Pinpoint the cell where the given text exists, returning its [x, y] midpoint coordinate. 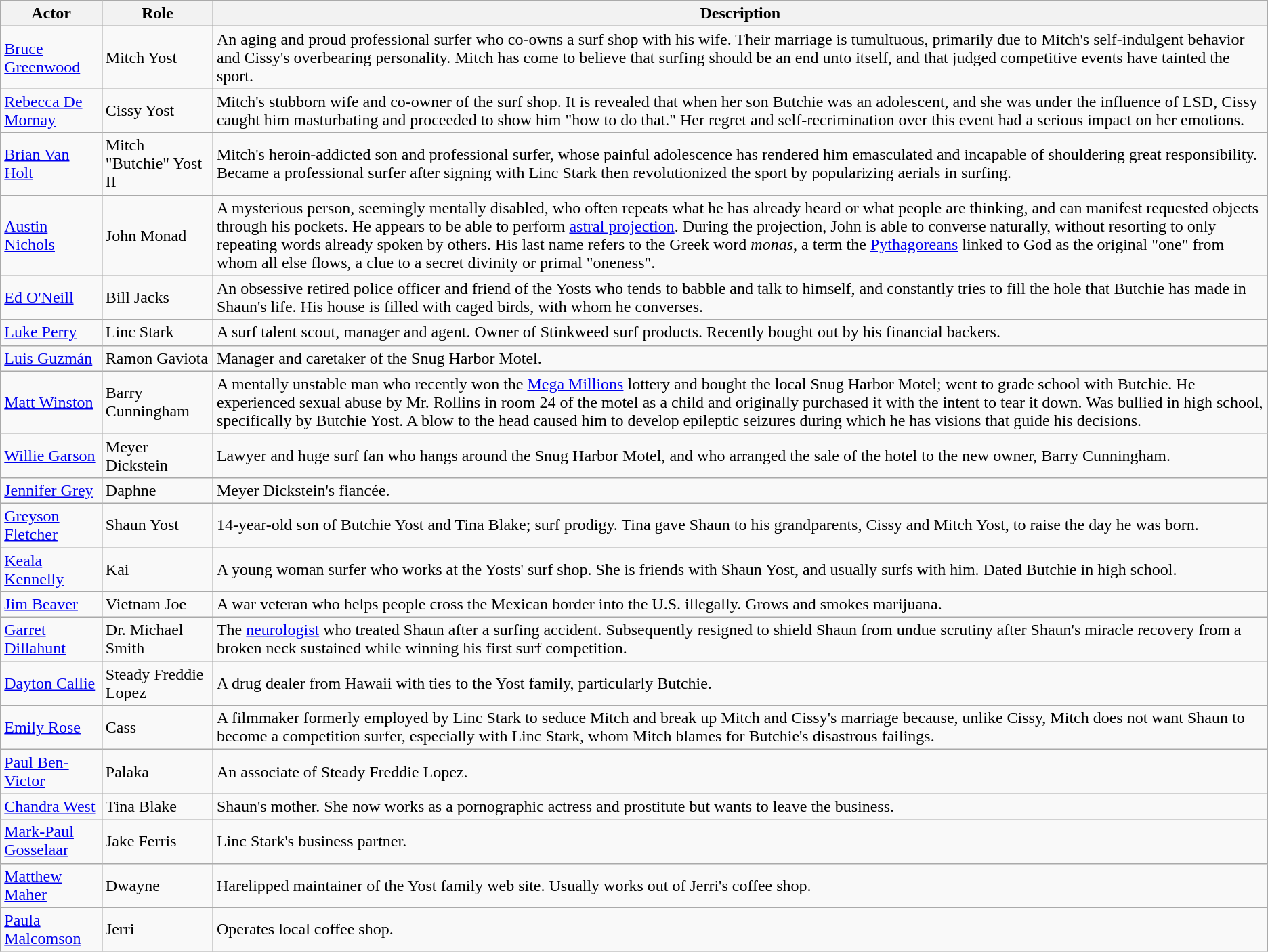
Jim Beaver [51, 605]
A surf talent scout, manager and agent. Owner of Stinkweed surf products. Recently bought out by his financial backers. [740, 332]
Paula Malcomson [51, 929]
Mark-Paul Gosselaar [51, 841]
Jake Ferris [157, 841]
Emily Rose [51, 727]
Chandra West [51, 806]
Barry Cunningham [157, 402]
Bruce Greenwood [51, 58]
An associate of Steady Freddie Lopez. [740, 772]
Dayton Callie [51, 684]
Harelipped maintainer of the Yost family web site. Usually works out of Jerri's coffee shop. [740, 886]
Meyer Dickstein [157, 455]
A drug dealer from Hawaii with ties to the Yost family, particularly Butchie. [740, 684]
Daphne [157, 490]
Matt Winston [51, 402]
Greyson Fletcher [51, 525]
Rebecca De Mornay [51, 111]
Actor [51, 14]
Garret Dillahunt [51, 639]
Lawyer and huge surf fan who hangs around the Snug Harbor Motel, and who arranged the sale of the hotel to the new owner, Barry Cunningham. [740, 455]
Dr. Michael Smith [157, 639]
Role [157, 14]
Ed O'Neill [51, 298]
Austin Nichols [51, 236]
Palaka [157, 772]
John Monad [157, 236]
Bill Jacks [157, 298]
Shaun's mother. She now works as a pornographic actress and prostitute but wants to leave the business. [740, 806]
Description [740, 14]
Tina Blake [157, 806]
Linc Stark's business partner. [740, 841]
Jerri [157, 929]
Luis Guzmán [51, 358]
Operates local coffee shop. [740, 929]
A war veteran who helps people cross the Mexican border into the U.S. illegally. Grows and smokes marijuana. [740, 605]
Keala Kennelly [51, 569]
Matthew Maher [51, 886]
Manager and caretaker of the Snug Harbor Motel. [740, 358]
Luke Perry [51, 332]
A young woman surfer who works at the Yosts' surf shop. She is friends with Shaun Yost, and usually surfs with him. Dated Butchie in high school. [740, 569]
Willie Garson [51, 455]
Meyer Dickstein's fiancée. [740, 490]
Cass [157, 727]
Vietnam Joe [157, 605]
Dwayne [157, 886]
Kai [157, 569]
Ramon Gaviota [157, 358]
Linc Stark [157, 332]
Mitch "Butchie" Yost II [157, 164]
Cissy Yost [157, 111]
Brian Van Holt [51, 164]
Jennifer Grey [51, 490]
Steady Freddie Lopez [157, 684]
Mitch Yost [157, 58]
Paul Ben-Victor [51, 772]
Shaun Yost [157, 525]
